Return the (X, Y) coordinate for the center point of the cell that contains the specified text.  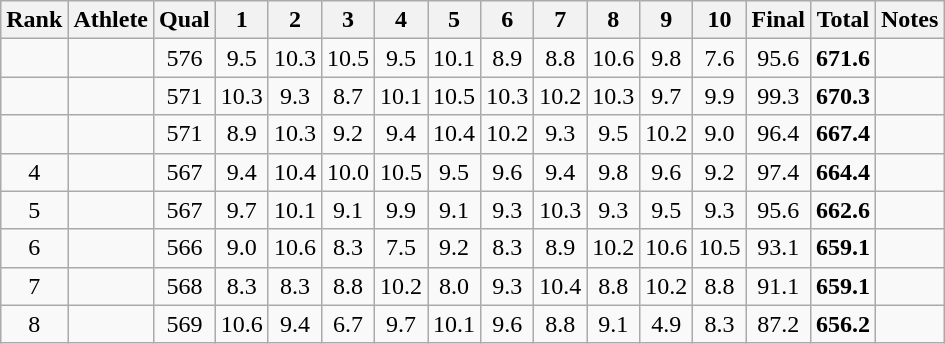
96.4 (778, 134)
Final (778, 20)
670.3 (842, 96)
87.2 (778, 324)
Notes (909, 20)
1 (242, 20)
2 (294, 20)
7.5 (402, 248)
Total (842, 20)
97.4 (778, 172)
4.9 (666, 324)
576 (185, 58)
569 (185, 324)
Rank (34, 20)
10.0 (348, 172)
10 (720, 20)
3 (348, 20)
91.1 (778, 286)
664.4 (842, 172)
9 (666, 20)
7.6 (720, 58)
93.1 (778, 248)
6.7 (348, 324)
568 (185, 286)
99.3 (778, 96)
Athlete (111, 20)
8.7 (348, 96)
566 (185, 248)
656.2 (842, 324)
8.0 (454, 286)
667.4 (842, 134)
662.6 (842, 210)
Qual (185, 20)
671.6 (842, 58)
